Scan for the cell matching the given text and deliver its (x, y) coordinate at center. 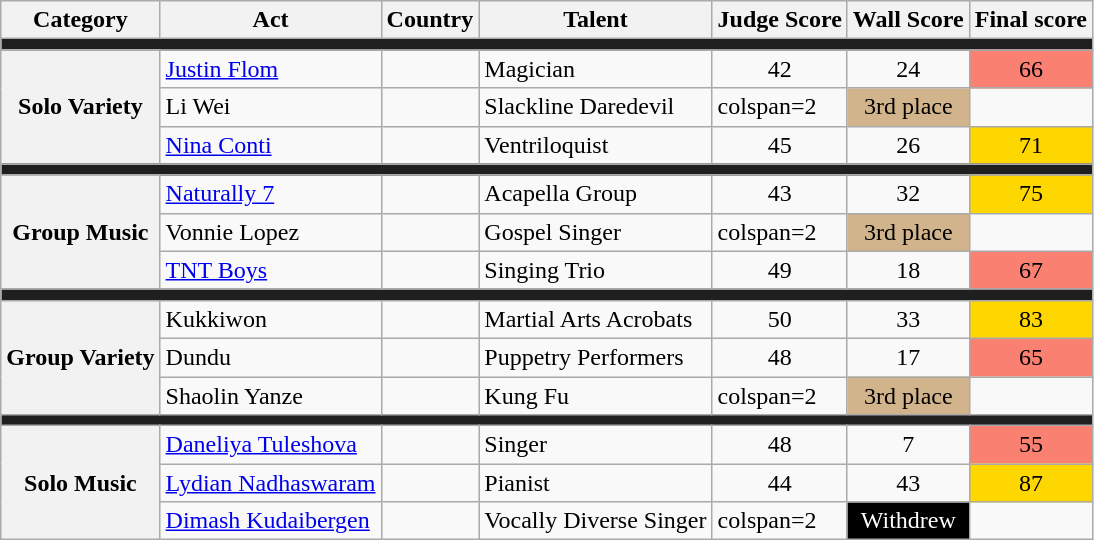
32 (908, 194)
49 (780, 270)
17 (908, 357)
67 (1030, 270)
Gospel Singer (596, 232)
Martial Arts Acrobats (596, 319)
Act (270, 20)
Puppetry Performers (596, 357)
Withdrew (908, 521)
44 (780, 483)
Solo Music (80, 483)
Judge Score (780, 20)
Shaolin Yanze (270, 395)
66 (1030, 69)
Final score (1030, 20)
Group Music (80, 232)
Nina Conti (270, 145)
Vonnie Lopez (270, 232)
Vocally Diverse Singer (596, 521)
Country (430, 20)
24 (908, 69)
Wall Score (908, 20)
Pianist (596, 483)
87 (1030, 483)
50 (780, 319)
Kung Fu (596, 395)
26 (908, 145)
Naturally 7 (270, 194)
7 (908, 445)
Lydian Nadhaswaram (270, 483)
42 (780, 69)
Dimash Kudaibergen (270, 521)
Singer (596, 445)
TNT Boys (270, 270)
83 (1030, 319)
45 (780, 145)
18 (908, 270)
55 (1030, 445)
Kukkiwon (270, 319)
Singing Trio (596, 270)
Solo Variety (80, 107)
75 (1030, 194)
33 (908, 319)
Acapella Group (596, 194)
65 (1030, 357)
Talent (596, 20)
Category (80, 20)
Magician (596, 69)
Daneliya Tuleshova (270, 445)
Dundu (270, 357)
Ventriloquist (596, 145)
71 (1030, 145)
Justin Flom (270, 69)
Li Wei (270, 107)
Group Variety (80, 357)
Slackline Daredevil (596, 107)
